Scan for the cell matching the given text and deliver its (X, Y) coordinate at center. 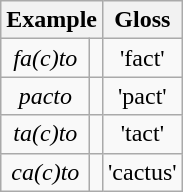
'pact' (142, 96)
Example (52, 20)
'fact' (142, 58)
'tact' (142, 134)
pacto (46, 96)
'cactus' (142, 172)
ca(c)to (46, 172)
fa(c)to (46, 58)
Gloss (142, 20)
ta(c)to (46, 134)
